Identify which cell holds the provided text, then report its (X, Y) central coordinate. 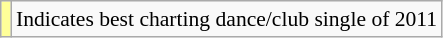
Indicates best charting dance/club single of 2011 (226, 19)
